Locate the cell with the specified text and output its (X, Y) center coordinate. 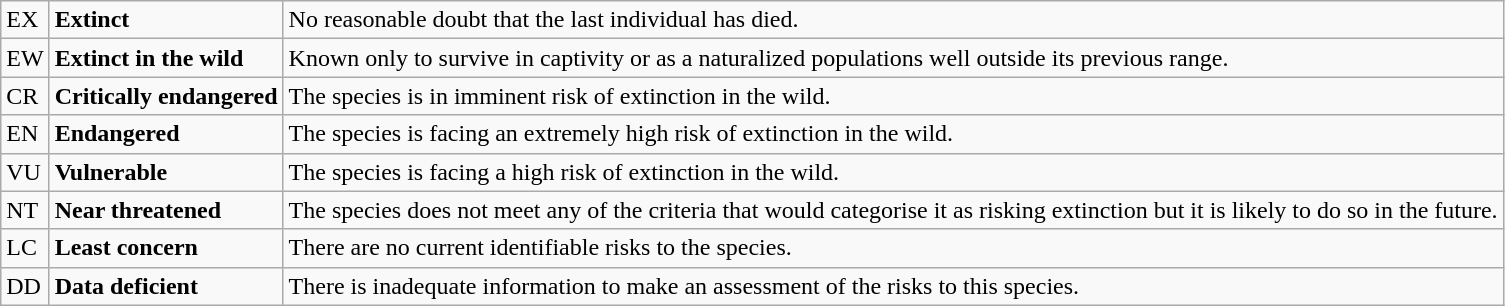
VU (25, 172)
NT (25, 210)
Extinct in the wild (166, 58)
EW (25, 58)
The species is facing an extremely high risk of extinction in the wild. (893, 134)
The species does not meet any of the criteria that would categorise it as risking extinction but it is likely to do so in the future. (893, 210)
There are no current identifiable risks to the species. (893, 248)
Least concern (166, 248)
The species is facing a high risk of extinction in the wild. (893, 172)
The species is in imminent risk of extinction in the wild. (893, 96)
Endangered (166, 134)
Known only to survive in captivity or as a naturalized populations well outside its previous range. (893, 58)
Extinct (166, 20)
LC (25, 248)
EX (25, 20)
Critically endangered (166, 96)
No reasonable doubt that the last individual has died. (893, 20)
There is inadequate information to make an assessment of the risks to this species. (893, 286)
Data deficient (166, 286)
Vulnerable (166, 172)
Near threatened (166, 210)
DD (25, 286)
EN (25, 134)
CR (25, 96)
